Return the (X, Y) coordinate for the center point of the cell that contains the specified text.  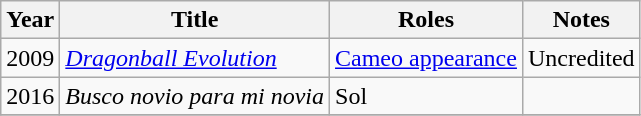
Dragonball Evolution (195, 58)
Title (195, 20)
2009 (30, 58)
Roles (426, 20)
Sol (426, 96)
Uncredited (581, 58)
Busco novio para mi novia (195, 96)
Notes (581, 20)
2016 (30, 96)
Cameo appearance (426, 58)
Year (30, 20)
